Determine the [x, y] coordinate at the center of the cell enclosing the given text.  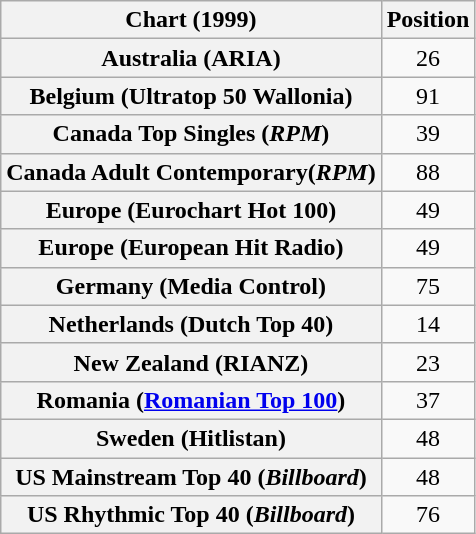
Canada Adult Contemporary(RPM) [191, 172]
Europe (European Hit Radio) [191, 248]
US Mainstream Top 40 (Billboard) [191, 477]
26 [428, 58]
75 [428, 286]
76 [428, 515]
Romania (Romanian Top 100) [191, 400]
Canada Top Singles (RPM) [191, 134]
Germany (Media Control) [191, 286]
Netherlands (Dutch Top 40) [191, 324]
New Zealand (RIANZ) [191, 362]
Sweden (Hitlistan) [191, 438]
14 [428, 324]
88 [428, 172]
Belgium (Ultratop 50 Wallonia) [191, 96]
Europe (Eurochart Hot 100) [191, 210]
39 [428, 134]
Chart (1999) [191, 20]
23 [428, 362]
Position [428, 20]
US Rhythmic Top 40 (Billboard) [191, 515]
37 [428, 400]
Australia (ARIA) [191, 58]
91 [428, 96]
